Search for the cell housing the specified text and yield its [X, Y] center coordinate. 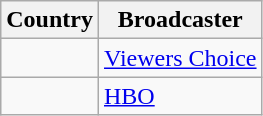
Viewers Choice [180, 58]
Broadcaster [180, 20]
Country [50, 20]
HBO [180, 96]
